Pinpoint the cell where the given text exists, returning its [X, Y] midpoint coordinate. 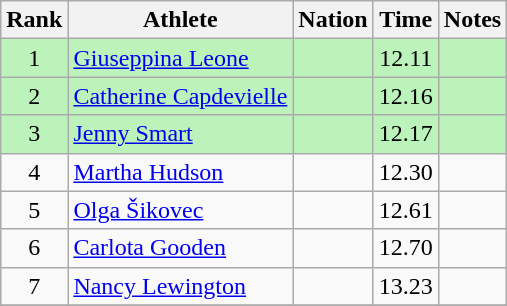
1 [34, 58]
3 [34, 134]
4 [34, 172]
13.23 [406, 286]
Rank [34, 20]
12.30 [406, 172]
2 [34, 96]
Carlota Gooden [180, 248]
5 [34, 210]
12.70 [406, 248]
6 [34, 248]
12.61 [406, 210]
Time [406, 20]
7 [34, 286]
12.17 [406, 134]
Notes [472, 20]
Catherine Capdevielle [180, 96]
Nancy Lewington [180, 286]
Olga Šikovec [180, 210]
Giuseppina Leone [180, 58]
Jenny Smart [180, 134]
Athlete [180, 20]
12.11 [406, 58]
Martha Hudson [180, 172]
Nation [333, 20]
12.16 [406, 96]
